Detect which cell encompasses the target text, then output its (X, Y) center coordinate. 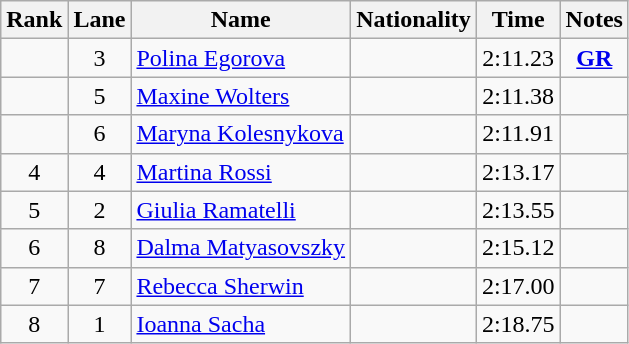
Nationality (414, 20)
Giulia Ramatelli (241, 210)
GR (594, 58)
2:17.00 (518, 286)
2:15.12 (518, 248)
2:13.55 (518, 210)
Notes (594, 20)
2:11.38 (518, 96)
Rebecca Sherwin (241, 286)
Lane (100, 20)
2:11.23 (518, 58)
2 (100, 210)
1 (100, 324)
Polina Egorova (241, 58)
2:13.17 (518, 172)
3 (100, 58)
Martina Rossi (241, 172)
Maxine Wolters (241, 96)
Rank (34, 20)
2:11.91 (518, 134)
Dalma Matyasovszky (241, 248)
Maryna Kolesnykova (241, 134)
Time (518, 20)
Ioanna Sacha (241, 324)
2:18.75 (518, 324)
Name (241, 20)
